From the cell containing the given text, extract its center point as [x, y] coordinate. 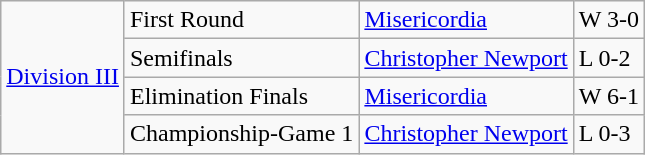
Semifinals [241, 58]
Division III [63, 77]
W 6-1 [608, 96]
First Round [241, 20]
W 3-0 [608, 20]
L 0-3 [608, 134]
Elimination Finals [241, 96]
L 0-2 [608, 58]
Championship-Game 1 [241, 134]
